Locate the cell with the specified text and output its (x, y) center coordinate. 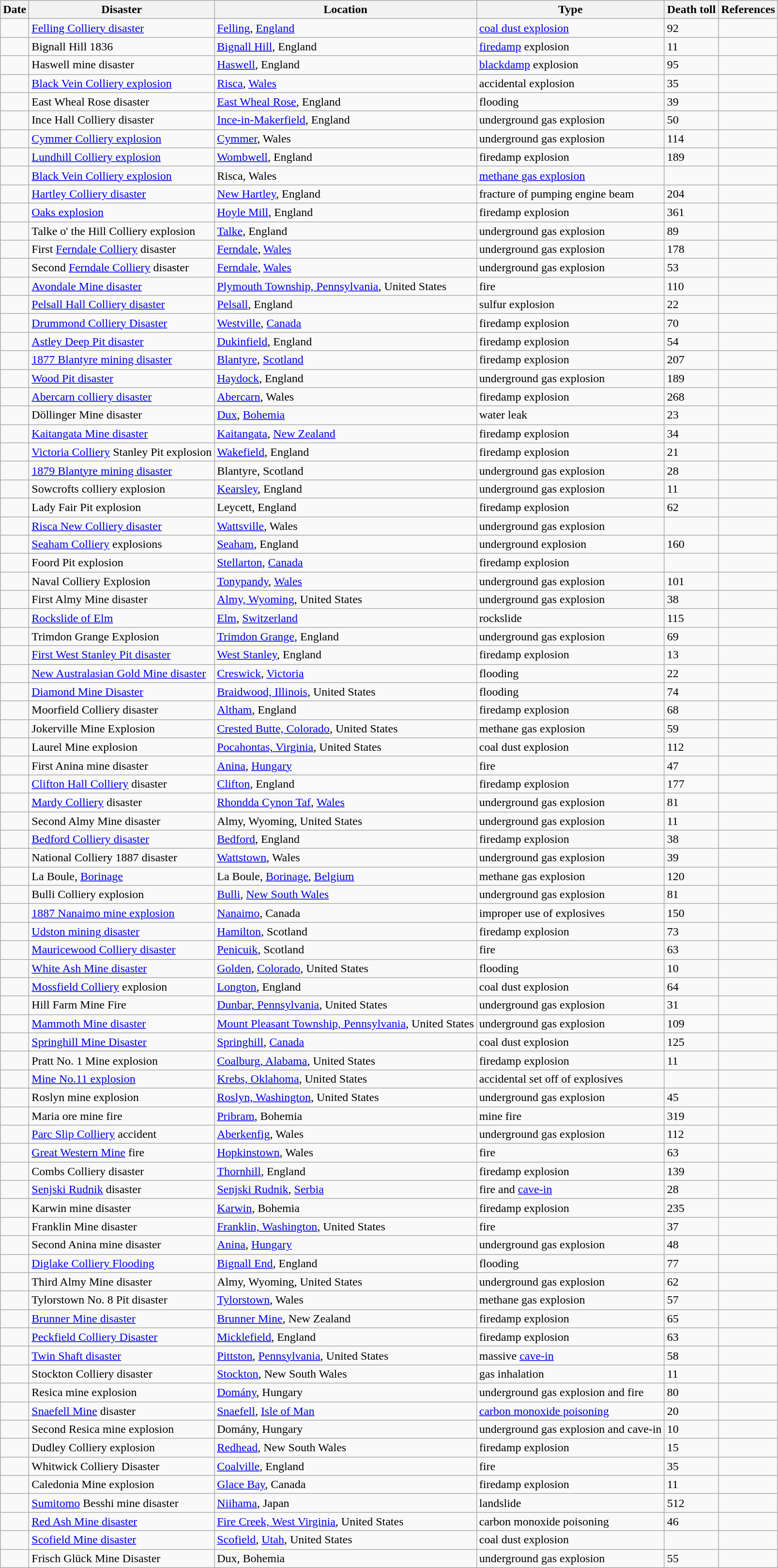
Twin Shaft disaster (122, 1355)
fracture of pumping engine beam (570, 194)
Leycett, England (346, 507)
Seaham, England (346, 544)
65 (691, 1319)
Maria ore mine fire (122, 1116)
Dunbar, Pennsylvania, United States (346, 1005)
Scofield Mine disaster (122, 1540)
Hartley Colliery disaster (122, 194)
White Ash Mine disaster (122, 968)
Tonypandy, Wales (346, 581)
Tylorstown No. 8 Pit disaster (122, 1300)
mine fire (570, 1116)
First Anina mine disaster (122, 765)
Hamilton, Scotland (346, 931)
Altham, England (346, 710)
First West Stanley Pit disaster (122, 655)
Clifton, England (346, 784)
Frisch Glück Mine Disaster (122, 1558)
57 (691, 1300)
69 (691, 637)
underground gas explosion and cave-in (570, 1429)
rockslide (570, 618)
Redhead, New South Wales (346, 1448)
Drummond Colliery Disaster (122, 323)
Death toll (691, 10)
77 (691, 1263)
Abercarn colliery disaster (122, 397)
Cymmer, Wales (346, 139)
La Boule, Borinage (122, 876)
Bignall Hill 1836 (122, 47)
Cymmer Colliery explosion (122, 139)
59 (691, 729)
Aberkenfig, Wales (346, 1134)
Laurel Mine explosion (122, 747)
Creswick, Victoria (346, 673)
Diglake Colliery Flooding (122, 1263)
Plymouth Township, Pennsylvania, United States (346, 286)
Nanaimo, Canada (346, 913)
Sowcrofts colliery explosion (122, 489)
Pittston, Pennsylvania, United States (346, 1355)
23 (691, 415)
1877 Blantyre mining disaster (122, 360)
Krebs, Oklahoma, United States (346, 1079)
blackdamp explosion (570, 65)
235 (691, 1208)
Niihama, Japan (346, 1503)
64 (691, 987)
landslide (570, 1503)
54 (691, 342)
Victoria Colliery Stanley Pit explosion (122, 452)
Mossfield Colliery explosion (122, 987)
Coalburg, Alabama, United States (346, 1060)
125 (691, 1042)
Wombwell, England (346, 157)
Bulli, New South Wales (346, 895)
74 (691, 692)
Lady Fair Pit explosion (122, 507)
Wood Pit disaster (122, 378)
361 (691, 212)
178 (691, 249)
1887 Nanaimo mine explosion (122, 913)
East Wheal Rose disaster (122, 102)
Diamond Mine Disaster (122, 692)
Pratt No. 1 Mine explosion (122, 1060)
Ince-in-Makerfield, England (346, 120)
Felling Colliery disaster (122, 28)
gas inhalation (570, 1374)
Fire Creek, West Virginia, United States (346, 1521)
Thornhill, England (346, 1171)
Brunner Mine disaster (122, 1319)
50 (691, 120)
Foord Pit explosion (122, 563)
Brunner Mine, New Zealand (346, 1319)
Roslyn mine explosion (122, 1097)
55 (691, 1558)
34 (691, 434)
Franklin Mine disaster (122, 1226)
53 (691, 268)
110 (691, 286)
Coalville, England (346, 1466)
Second Ferndale Colliery disaster (122, 268)
underground explosion (570, 544)
accidental explosion (570, 83)
Parc Slip Colliery accident (122, 1134)
Longton, England (346, 987)
Kaitangata Mine disaster (122, 434)
Rhondda Cynon Taf, Wales (346, 802)
139 (691, 1171)
Wattstown, Wales (346, 858)
Hill Farm Mine Fire (122, 1005)
Great Western Mine fire (122, 1153)
Mammoth Mine disaster (122, 1024)
204 (691, 194)
120 (691, 876)
Karwin mine disaster (122, 1208)
Ince Hall Colliery disaster (122, 120)
Oaks explosion (122, 212)
109 (691, 1024)
177 (691, 784)
Braidwood, Illinois, United States (346, 692)
37 (691, 1226)
150 (691, 913)
New Australasian Gold Mine disaster (122, 673)
Location (346, 10)
Pribram, Bohemia (346, 1116)
15 (691, 1448)
Trimdon Grange Explosion (122, 637)
46 (691, 1521)
Springhill, Canada (346, 1042)
Resica mine explosion (122, 1392)
Hoyle Mill, England (346, 212)
Elm, Switzerland (346, 618)
21 (691, 452)
Haswell mine disaster (122, 65)
115 (691, 618)
319 (691, 1116)
Mauricewood Colliery disaster (122, 950)
La Boule, Borinage, Belgium (346, 876)
Kaitangata, New Zealand (346, 434)
Snaefell, Isle of Man (346, 1411)
Third Almy Mine disaster (122, 1282)
Rockslide of Elm (122, 618)
Trimdon Grange, England (346, 637)
207 (691, 360)
Haydock, England (346, 378)
Udston mining disaster (122, 931)
Risca New Colliery disaster (122, 526)
Golden, Colorado, United States (346, 968)
Second Almy Mine disaster (122, 821)
Felling, England (346, 28)
Pelsall, England (346, 305)
Combs Colliery disaster (122, 1171)
Snaefell Mine disaster (122, 1411)
Abercarn, Wales (346, 397)
improper use of explosives (570, 913)
Mine No.11 explosion (122, 1079)
accidental set off of explosives (570, 1079)
Dudley Colliery explosion (122, 1448)
68 (691, 710)
70 (691, 323)
31 (691, 1005)
Bulli Colliery explosion (122, 895)
Crested Butte, Colorado, United States (346, 729)
Disaster (122, 10)
Döllinger Mine disaster (122, 415)
48 (691, 1245)
45 (691, 1097)
Bignall End, England (346, 1263)
Jokerville Mine Explosion (122, 729)
Westville, Canada (346, 323)
512 (691, 1503)
Scofield, Utah, United States (346, 1540)
Bignall Hill, England (346, 47)
Sumitomo Besshi mine disaster (122, 1503)
Karwin, Bohemia (346, 1208)
20 (691, 1411)
Micklefield, England (346, 1337)
Seaham Colliery explosions (122, 544)
80 (691, 1392)
Springhill Mine Disaster (122, 1042)
Avondale Mine disaster (122, 286)
Stellarton, Canada (346, 563)
Pelsall Hall Colliery disaster (122, 305)
Kearsley, England (346, 489)
National Colliery 1887 disaster (122, 858)
Penicuik, Scotland (346, 950)
underground gas explosion and fire (570, 1392)
89 (691, 231)
Bedford Colliery disaster (122, 839)
Stockton Colliery disaster (122, 1374)
73 (691, 931)
92 (691, 28)
Astley Deep Pit disaster (122, 342)
Whitwick Colliery Disaster (122, 1466)
Senjski Rudnik disaster (122, 1190)
Type (570, 10)
13 (691, 655)
Second Resica mine explosion (122, 1429)
sulfur explosion (570, 305)
Tylorstown, Wales (346, 1300)
Haswell, England (346, 65)
Naval Colliery Explosion (122, 581)
fire and cave-in (570, 1190)
Glace Bay, Canada (346, 1485)
114 (691, 139)
Franklin, Washington, United States (346, 1226)
Mount Pleasant Township, Pennsylvania, United States (346, 1024)
Moorfield Colliery disaster (122, 710)
Stockton, New South Wales (346, 1374)
Talke o' the Hill Colliery explosion (122, 231)
East Wheal Rose, England (346, 102)
Clifton Hall Colliery disaster (122, 784)
Talke, England (346, 231)
47 (691, 765)
160 (691, 544)
New Hartley, England (346, 194)
Caledonia Mine explosion (122, 1485)
Second Anina mine disaster (122, 1245)
58 (691, 1355)
References (748, 10)
95 (691, 65)
West Stanley, England (346, 655)
Mardy Colliery disaster (122, 802)
Date (15, 10)
Peckfield Colliery Disaster (122, 1337)
Roslyn, Washington, United States (346, 1097)
Bedford, England (346, 839)
water leak (570, 415)
massive cave-in (570, 1355)
Senjski Rudnik, Serbia (346, 1190)
Hopkinstown, Wales (346, 1153)
Dukinfield, England (346, 342)
1879 Blantyre mining disaster (122, 470)
Red Ash Mine disaster (122, 1521)
First Ferndale Colliery disaster (122, 249)
First Almy Mine disaster (122, 600)
268 (691, 397)
101 (691, 581)
Lundhill Colliery explosion (122, 157)
Wattsville, Wales (346, 526)
Wakefield, England (346, 452)
Pocahontas, Virginia, United States (346, 747)
